Find where the given text appears and provide that cell's center as (x, y) coordinate. 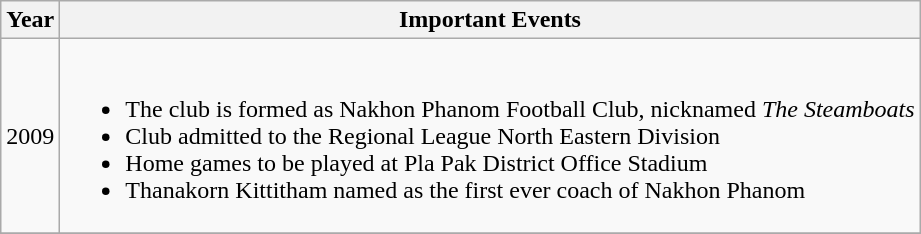
2009 (30, 136)
Year (30, 20)
Important Events (490, 20)
